Provide the [x, y] coordinate of the cell's center where the given text is located.  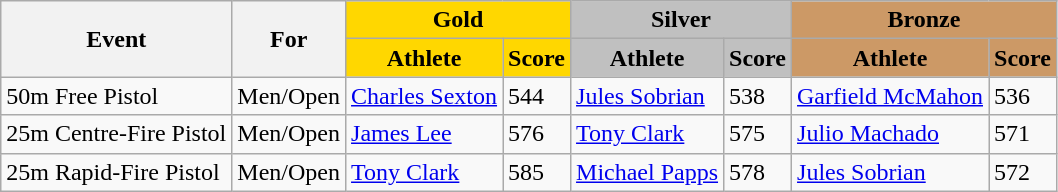
Silver [682, 20]
Gold [458, 20]
50m Free Pistol [116, 96]
25m Centre-Fire Pistol [116, 134]
575 [758, 134]
536 [1023, 96]
576 [537, 134]
578 [758, 172]
Event [116, 39]
25m Rapid-Fire Pistol [116, 172]
Julio Machado [890, 134]
572 [1023, 172]
Charles Sexton [424, 96]
585 [537, 172]
James Lee [424, 134]
Garfield McMahon [890, 96]
538 [758, 96]
571 [1023, 134]
544 [537, 96]
Bronze [924, 20]
For [289, 39]
Michael Papps [648, 172]
